For the text-containing cell, return its midpoint in [X, Y] coordinate format. 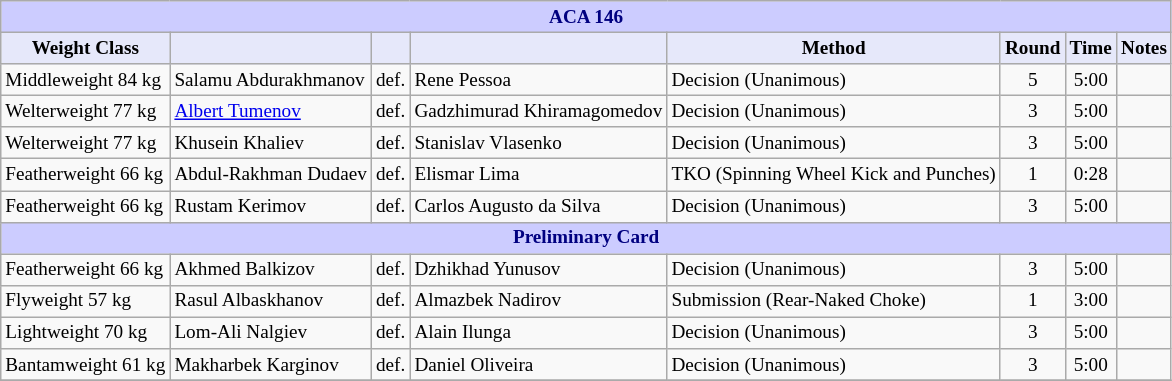
TKO (Spinning Wheel Kick and Punches) [834, 175]
Akhmed Balkizov [271, 270]
Carlos Augusto da Silva [538, 206]
Almazbek Nadirov [538, 301]
Lom-Ali Nalgiev [271, 333]
Elismar Lima [538, 175]
Daniel Oliveira [538, 365]
Rustam Kerimov [271, 206]
Abdul-Rakhman Dudaev [271, 175]
Flyweight 57 kg [86, 301]
0:28 [1090, 175]
Round [1032, 48]
Khusein Khaliev [271, 143]
Stanislav Vlasenko [538, 143]
Weight Class [86, 48]
Dzhikhad Yunusov [538, 270]
Time [1090, 48]
3:00 [1090, 301]
Alain Ilunga [538, 333]
Albert Tumenov [271, 111]
Notes [1144, 48]
Method [834, 48]
ACA 146 [586, 17]
Submission (Rear-Naked Choke) [834, 301]
Gadzhimurad Khiramagomedov [538, 111]
Middleweight 84 kg [86, 80]
Bantamweight 61 kg [86, 365]
Lightweight 70 kg [86, 333]
Salamu Abdurakhmanov [271, 80]
Makharbek Karginov [271, 365]
Preliminary Card [586, 238]
Rasul Albaskhanov [271, 301]
5 [1032, 80]
Rene Pessoa [538, 80]
